Locate the cell with the specified text and output its (x, y) center coordinate. 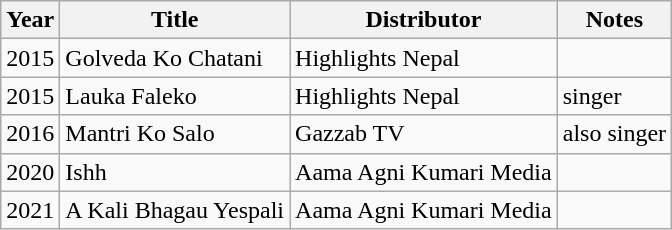
Distributor (424, 20)
Golveda Ko Chatani (175, 58)
Ishh (175, 172)
Gazzab TV (424, 134)
2020 (30, 172)
Title (175, 20)
singer (614, 96)
2021 (30, 210)
Mantri Ko Salo (175, 134)
Year (30, 20)
Lauka Faleko (175, 96)
Notes (614, 20)
2016 (30, 134)
also singer (614, 134)
A Kali Bhagau Yespali (175, 210)
